From the cell containing the given text, extract its center point as [X, Y] coordinate. 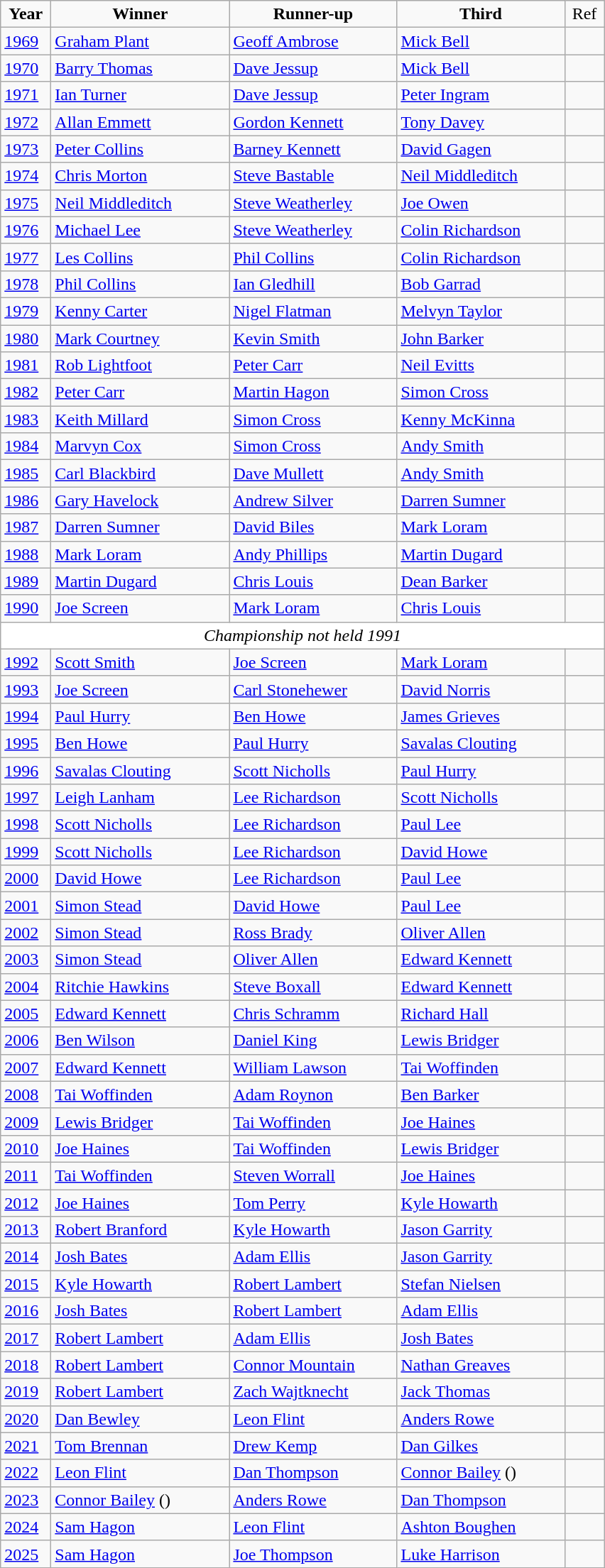
Dean Barker [481, 581]
Jack Thomas [481, 1392]
1979 [26, 311]
Richard Hall [481, 1014]
Carl Blackbird [141, 473]
2005 [26, 1014]
Nigel Flatman [313, 311]
Andrew Silver [313, 500]
1969 [26, 41]
Joe Owen [481, 203]
2011 [26, 1175]
Mark Courtney [141, 339]
Andy Phillips [313, 554]
Gordon Kennett [313, 122]
Dave Mullett [313, 473]
Ben Wilson [141, 1041]
Kenny Carter [141, 311]
2013 [26, 1230]
2009 [26, 1122]
1999 [26, 852]
1983 [26, 420]
1981 [26, 366]
Peter Ingram [481, 95]
2006 [26, 1041]
1996 [26, 770]
Runner-up [313, 14]
Les Collins [141, 257]
Connor Mountain [313, 1365]
Carl Stonehewer [313, 689]
1997 [26, 798]
Tom Brennan [141, 1446]
2001 [26, 906]
Drew Kemp [313, 1446]
Third [481, 14]
2014 [26, 1257]
1986 [26, 500]
Leigh Lanham [141, 798]
Dan Gilkes [481, 1446]
2008 [26, 1095]
John Barker [481, 339]
Rob Lightfoot [141, 366]
Zach Wajtknecht [313, 1392]
1972 [26, 122]
2024 [26, 1527]
2018 [26, 1365]
Ashton Boughen [481, 1527]
2004 [26, 987]
1982 [26, 393]
David Norris [481, 689]
Ritchie Hawkins [141, 987]
Ben Barker [481, 1095]
Scott Smith [141, 662]
Year [26, 14]
Kevin Smith [313, 339]
Neil Evitts [481, 366]
2015 [26, 1284]
Michael Lee [141, 230]
Ref [584, 14]
Steve Boxall [313, 987]
William Lawson [313, 1068]
Steven Worrall [313, 1175]
Ian Turner [141, 95]
Barry Thomas [141, 68]
Nathan Greaves [481, 1365]
1994 [26, 716]
1990 [26, 608]
1987 [26, 527]
Stefan Nielsen [481, 1284]
Bob Garrad [481, 284]
Geoff Ambrose [313, 41]
1998 [26, 825]
1989 [26, 581]
Chris Schramm [313, 1014]
Chris Morton [141, 176]
Tony Davey [481, 122]
Kenny McKinna [481, 420]
1974 [26, 176]
2010 [26, 1148]
1993 [26, 689]
Peter Collins [141, 149]
Winner [141, 14]
2007 [26, 1068]
1978 [26, 284]
Championship not held 1991 [302, 635]
Dan Bewley [141, 1419]
1984 [26, 446]
2017 [26, 1338]
James Grieves [481, 716]
1988 [26, 554]
1985 [26, 473]
Marvyn Cox [141, 446]
2025 [26, 1554]
David Gagen [481, 149]
1970 [26, 68]
2000 [26, 879]
Keith Millard [141, 420]
Tom Perry [313, 1203]
Luke Harrison [481, 1554]
Steve Bastable [313, 176]
Graham Plant [141, 41]
Gary Havelock [141, 500]
Joe Thompson [313, 1554]
Ian Gledhill [313, 284]
Daniel King [313, 1041]
1980 [26, 339]
1971 [26, 95]
2012 [26, 1203]
David Biles [313, 527]
2022 [26, 1473]
1977 [26, 257]
1973 [26, 149]
1992 [26, 662]
Allan Emmett [141, 122]
2003 [26, 960]
2023 [26, 1500]
Melvyn Taylor [481, 311]
1975 [26, 203]
2020 [26, 1419]
Ross Brady [313, 933]
2016 [26, 1311]
1995 [26, 743]
Martin Hagon [313, 393]
Adam Roynon [313, 1095]
Barney Kennett [313, 149]
Robert Branford [141, 1230]
2002 [26, 933]
1976 [26, 230]
2019 [26, 1392]
2021 [26, 1446]
